Determine the (x, y) coordinate at the center of the cell enclosing the given text.  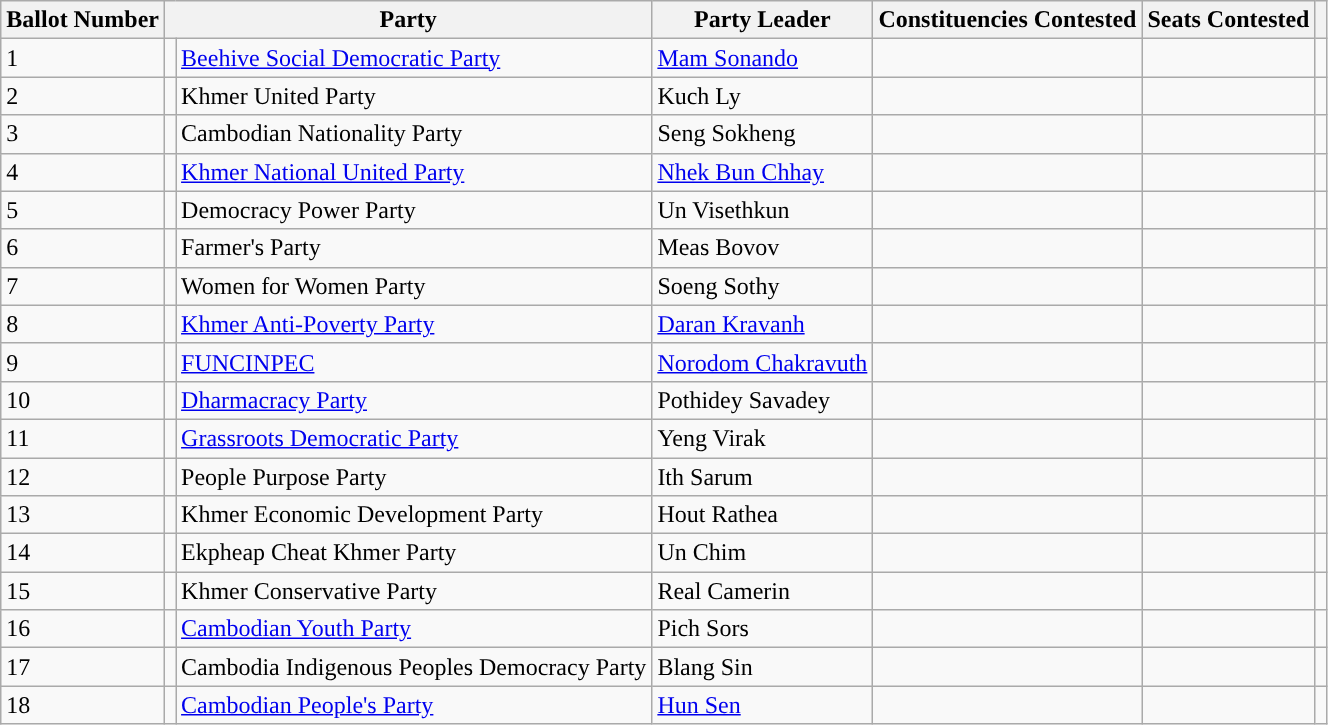
Nhek Bun Chhay (762, 172)
Dharmacracy Party (414, 400)
5 (83, 210)
Ekpheap Cheat Khmer Party (414, 553)
Party (408, 20)
Soeng Sothy (762, 286)
10 (83, 400)
4 (83, 172)
Hun Sen (762, 705)
Farmer's Party (414, 248)
Grassroots Democratic Party (414, 438)
Daran Kravanh (762, 324)
Democracy Power Party (414, 210)
Women for Women Party (414, 286)
Ith Sarum (762, 477)
FUNCINPEC (414, 362)
13 (83, 515)
Norodom Chakravuth (762, 362)
Mam Sonando (762, 58)
Party Leader (762, 20)
8 (83, 324)
16 (83, 629)
6 (83, 248)
People Purpose Party (414, 477)
11 (83, 438)
Khmer Anti-Poverty Party (414, 324)
Pich Sors (762, 629)
Khmer United Party (414, 96)
Blang Sin (762, 667)
Cambodian Nationality Party (414, 134)
Un Visethkun (762, 210)
3 (83, 134)
1 (83, 58)
Cambodian People's Party (414, 705)
Khmer National United Party (414, 172)
15 (83, 591)
7 (83, 286)
2 (83, 96)
Un Chim (762, 553)
Hout Rathea (762, 515)
Khmer Economic Development Party (414, 515)
Khmer Conservative Party (414, 591)
12 (83, 477)
Cambodia Indigenous Peoples Democracy Party (414, 667)
Pothidey Savadey (762, 400)
Seng Sokheng (762, 134)
18 (83, 705)
Ballot Number (83, 20)
Seats Contested (1228, 20)
Kuch Ly (762, 96)
Constituencies Contested (1008, 20)
Meas Bovov (762, 248)
Real Camerin (762, 591)
Yeng Virak (762, 438)
14 (83, 553)
Cambodian Youth Party (414, 629)
9 (83, 362)
17 (83, 667)
Beehive Social Democratic Party (414, 58)
